Detect which cell encompasses the target text, then output its [X, Y] center coordinate. 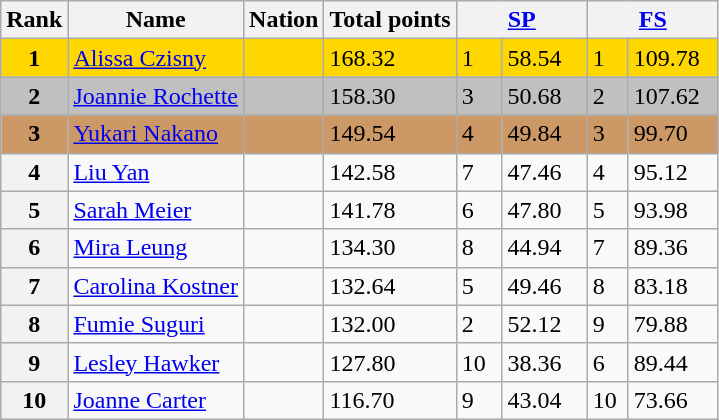
168.32 [390, 58]
47.46 [544, 172]
Yukari Nakano [156, 134]
134.30 [390, 248]
83.18 [673, 286]
Nation [284, 20]
Lesley Hawker [156, 362]
58.54 [544, 58]
Alissa Czisny [156, 58]
Rank [34, 20]
93.98 [673, 210]
Liu Yan [156, 172]
142.58 [390, 172]
141.78 [390, 210]
Carolina Kostner [156, 286]
47.80 [544, 210]
Fumie Suguri [156, 324]
49.84 [544, 134]
52.12 [544, 324]
Joannie Rochette [156, 96]
89.36 [673, 248]
127.80 [390, 362]
73.66 [673, 400]
Name [156, 20]
79.88 [673, 324]
Mira Leung [156, 248]
SP [522, 20]
107.62 [673, 96]
FS [652, 20]
116.70 [390, 400]
43.04 [544, 400]
109.78 [673, 58]
44.94 [544, 248]
132.64 [390, 286]
158.30 [390, 96]
Total points [390, 20]
38.36 [544, 362]
50.68 [544, 96]
95.12 [673, 172]
149.54 [390, 134]
Sarah Meier [156, 210]
Joanne Carter [156, 400]
89.44 [673, 362]
49.46 [544, 286]
132.00 [390, 324]
99.70 [673, 134]
